Detect which cell encompasses the target text, then output its (x, y) center coordinate. 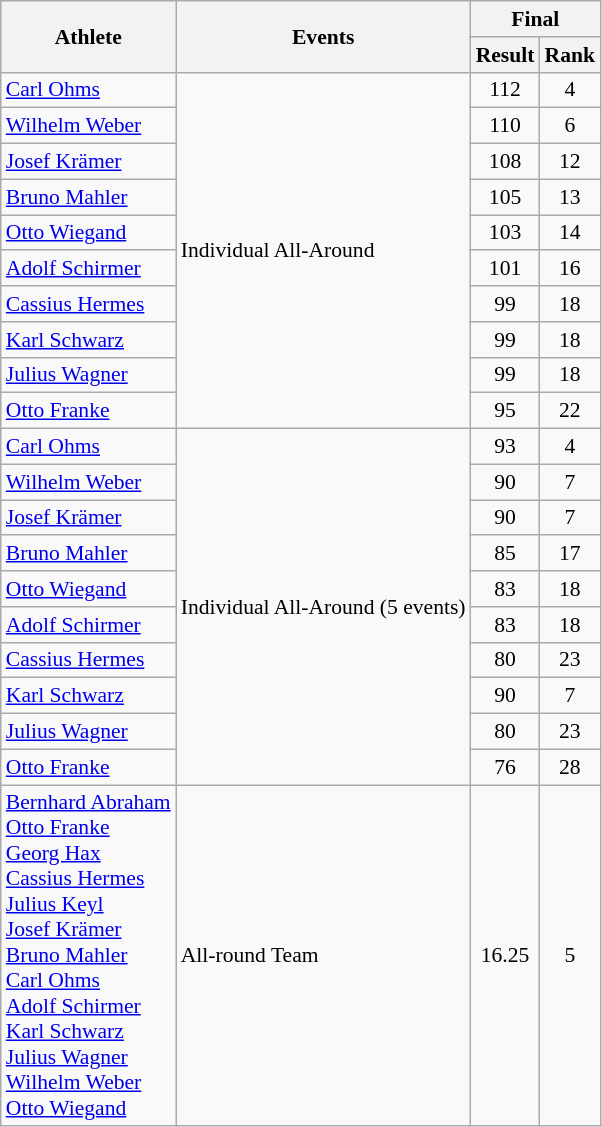
Athlete (88, 36)
93 (506, 447)
76 (506, 767)
105 (506, 197)
110 (506, 126)
6 (570, 126)
108 (506, 162)
112 (506, 90)
103 (506, 233)
22 (570, 411)
101 (506, 269)
17 (570, 554)
Final (536, 19)
95 (506, 411)
16.25 (506, 956)
14 (570, 233)
12 (570, 162)
All-round Team (324, 956)
13 (570, 197)
5 (570, 956)
16 (570, 269)
Events (324, 36)
85 (506, 554)
28 (570, 767)
Result (506, 55)
Individual All-Around (324, 250)
Rank (570, 55)
Individual All-Around (5 events) (324, 607)
